Pinpoint the cell where the given text exists, returning its (X, Y) midpoint coordinate. 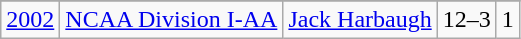
1 (508, 20)
12–3 (466, 20)
Jack Harbaugh (360, 20)
NCAA Division I-AA (172, 20)
2002 (30, 20)
